From the cell containing the given text, extract its center point as (X, Y) coordinate. 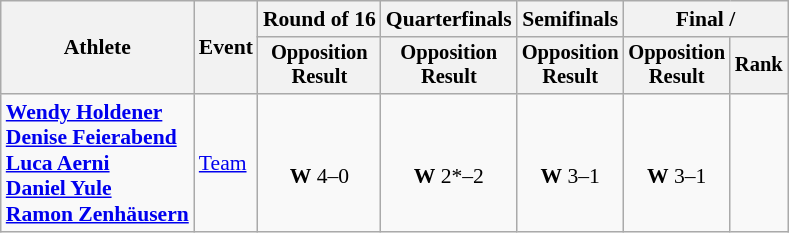
Event (226, 48)
W 2*–2 (449, 163)
Round of 16 (320, 19)
Athlete (98, 48)
Wendy HoldenerDenise FeierabendLuca AerniDaniel YuleRamon Zenhäusern (98, 163)
Final / (705, 19)
Rank (759, 66)
Team (226, 163)
Quarterfinals (449, 19)
Semifinals (570, 19)
W 4–0 (320, 163)
